Detect which cell encompasses the target text, then output its (x, y) center coordinate. 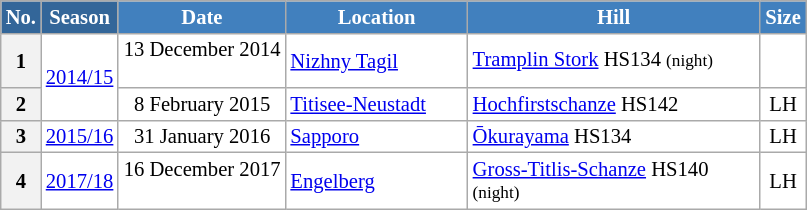
Ōkurayama HS134 (614, 136)
13 December 2014 (202, 60)
2 (21, 104)
31 January 2016 (202, 136)
1 (21, 60)
Hill (614, 16)
2017/18 (80, 180)
No. (21, 16)
Date (202, 16)
2014/15 (80, 76)
Location (376, 16)
Sapporo (376, 136)
16 December 2017 (202, 180)
Gross-Titlis-Schanze HS140 (night) (614, 180)
Tramplin Stork HS134 (night) (614, 60)
8 February 2015 (202, 104)
Titisee-Neustadt (376, 104)
Season (80, 16)
Engelberg (376, 180)
Hochfirstschanze HS142 (614, 104)
Nizhny Tagil (376, 60)
2015/16 (80, 136)
4 (21, 180)
Size (782, 16)
3 (21, 136)
